Detect which cell encompasses the target text, then output its (x, y) center coordinate. 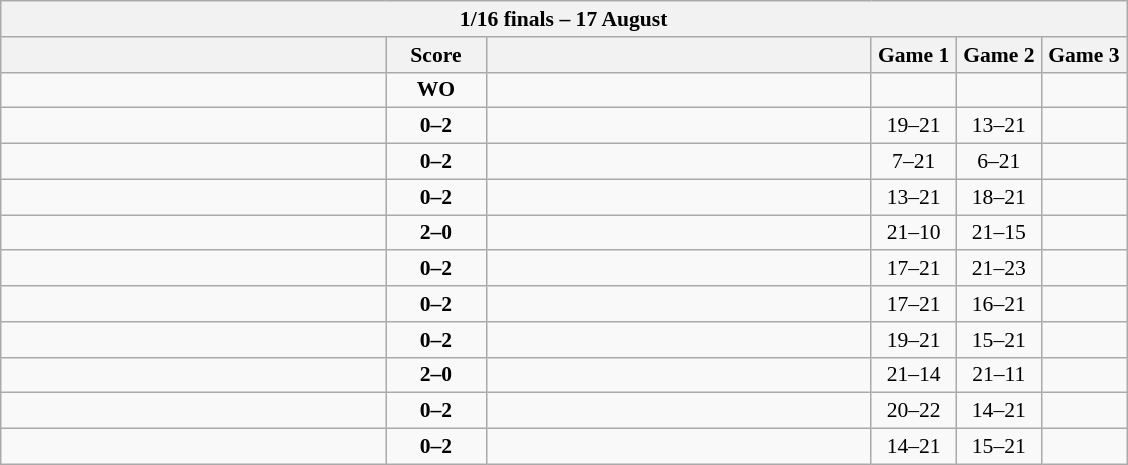
Game 2 (998, 55)
7–21 (914, 162)
21–23 (998, 269)
Score (436, 55)
1/16 finals – 17 August (564, 19)
21–14 (914, 375)
21–10 (914, 233)
Game 3 (1084, 55)
Game 1 (914, 55)
21–11 (998, 375)
21–15 (998, 233)
6–21 (998, 162)
18–21 (998, 197)
20–22 (914, 411)
16–21 (998, 304)
WO (436, 90)
